Extract the [x, y] coordinate from the center of the cell holding the provided text.  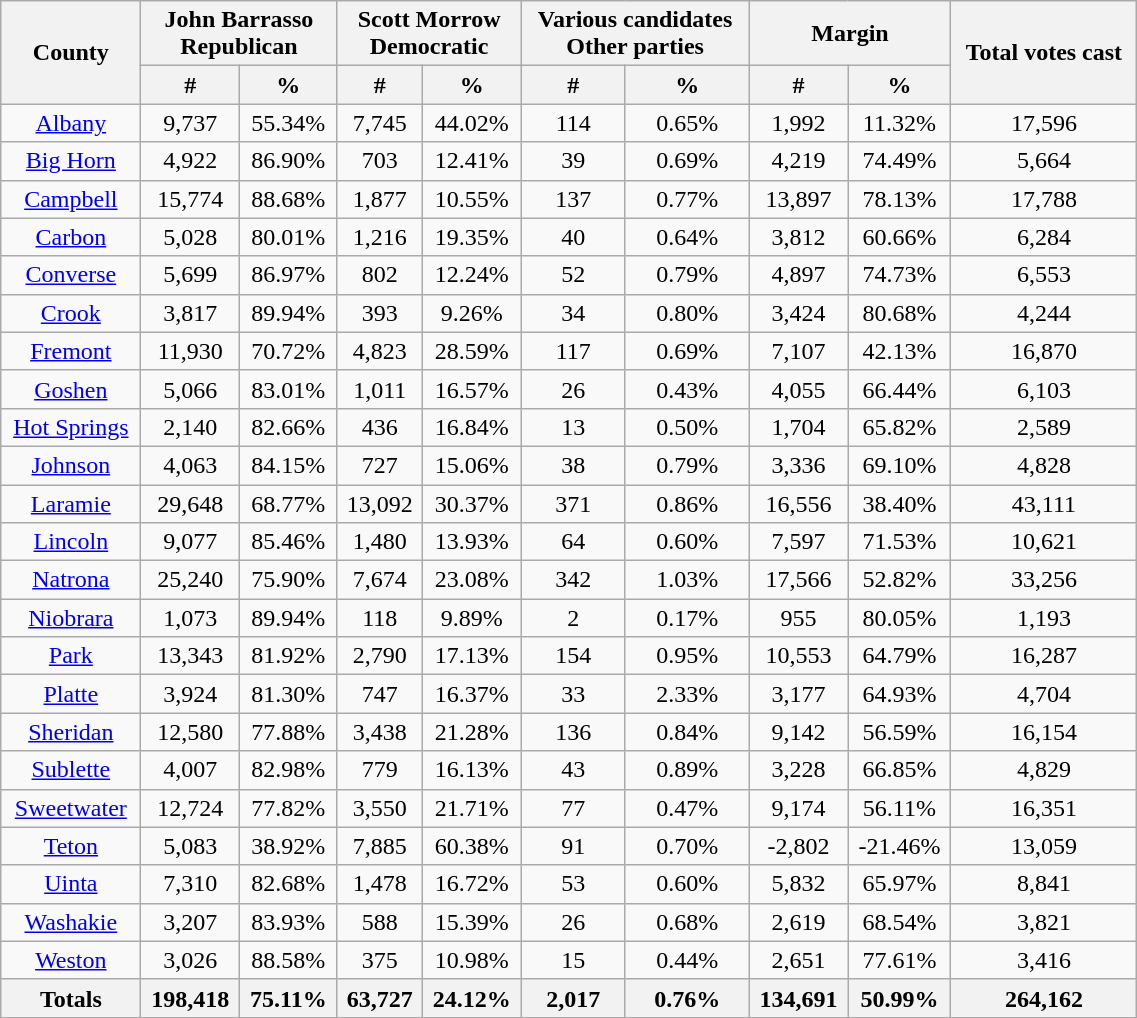
25,240 [190, 580]
9.26% [472, 313]
21.28% [472, 732]
136 [573, 732]
4,897 [798, 275]
2.33% [687, 694]
30.37% [472, 503]
3,812 [798, 237]
1,877 [380, 199]
Sweetwater [71, 808]
747 [380, 694]
0.50% [687, 427]
77.82% [288, 808]
39 [573, 161]
2,589 [1044, 427]
Crook [71, 313]
56.59% [900, 732]
4,063 [190, 465]
114 [573, 123]
Converse [71, 275]
703 [380, 161]
0.84% [687, 732]
17,788 [1044, 199]
11,930 [190, 351]
78.13% [900, 199]
86.97% [288, 275]
40 [573, 237]
Goshen [71, 389]
2,651 [798, 960]
0.68% [687, 922]
9,077 [190, 542]
80.01% [288, 237]
0.95% [687, 656]
3,416 [1044, 960]
10,621 [1044, 542]
4,007 [190, 770]
4,219 [798, 161]
1,073 [190, 618]
9.89% [472, 618]
8,841 [1044, 884]
33 [573, 694]
393 [380, 313]
88.68% [288, 199]
11.32% [900, 123]
1,193 [1044, 618]
154 [573, 656]
53 [573, 884]
1.03% [687, 580]
9,142 [798, 732]
Total votes cast [1044, 52]
13,059 [1044, 846]
74.49% [900, 161]
13.93% [472, 542]
69.10% [900, 465]
16.13% [472, 770]
955 [798, 618]
7,674 [380, 580]
16.84% [472, 427]
56.11% [900, 808]
-21.46% [900, 846]
-2,802 [798, 846]
727 [380, 465]
Carbon [71, 237]
74.73% [900, 275]
134,691 [798, 998]
6,553 [1044, 275]
77.88% [288, 732]
802 [380, 275]
4,922 [190, 161]
2,140 [190, 427]
16,556 [798, 503]
0.17% [687, 618]
7,107 [798, 351]
0.76% [687, 998]
4,244 [1044, 313]
88.58% [288, 960]
33,256 [1044, 580]
3,336 [798, 465]
38.92% [288, 846]
16.57% [472, 389]
16,287 [1044, 656]
3,821 [1044, 922]
Uinta [71, 884]
12.41% [472, 161]
15.06% [472, 465]
16.37% [472, 694]
Johnson [71, 465]
68.54% [900, 922]
28.59% [472, 351]
6,103 [1044, 389]
Totals [71, 998]
52 [573, 275]
4,823 [380, 351]
63,727 [380, 998]
0.47% [687, 808]
Scott MorrowDemocratic [429, 34]
Campbell [71, 199]
Park [71, 656]
77 [573, 808]
10,553 [798, 656]
2,790 [380, 656]
117 [573, 351]
65.82% [900, 427]
16.72% [472, 884]
66.85% [900, 770]
82.68% [288, 884]
3,207 [190, 922]
13,897 [798, 199]
38 [573, 465]
County [71, 52]
15,774 [190, 199]
779 [380, 770]
Lincoln [71, 542]
0.77% [687, 199]
3,228 [798, 770]
3,438 [380, 732]
34 [573, 313]
1,216 [380, 237]
198,418 [190, 998]
15 [573, 960]
Weston [71, 960]
0.44% [687, 960]
4,829 [1044, 770]
38.40% [900, 503]
7,597 [798, 542]
1,478 [380, 884]
43 [573, 770]
Platte [71, 694]
0.64% [687, 237]
71.53% [900, 542]
Fremont [71, 351]
52.82% [900, 580]
66.44% [900, 389]
12,724 [190, 808]
Teton [71, 846]
23.08% [472, 580]
0.65% [687, 123]
13,092 [380, 503]
137 [573, 199]
10.55% [472, 199]
19.35% [472, 237]
5,066 [190, 389]
83.01% [288, 389]
24.12% [472, 998]
29,648 [190, 503]
Big Horn [71, 161]
371 [573, 503]
2,017 [573, 998]
85.46% [288, 542]
Hot Springs [71, 427]
80.68% [900, 313]
50.99% [900, 998]
68.77% [288, 503]
81.30% [288, 694]
0.70% [687, 846]
65.97% [900, 884]
3,550 [380, 808]
5,083 [190, 846]
375 [380, 960]
64 [573, 542]
Sublette [71, 770]
0.43% [687, 389]
118 [380, 618]
6,284 [1044, 237]
7,745 [380, 123]
75.90% [288, 580]
80.05% [900, 618]
5,028 [190, 237]
Albany [71, 123]
91 [573, 846]
0.80% [687, 313]
4,055 [798, 389]
2,619 [798, 922]
12.24% [472, 275]
60.38% [472, 846]
264,162 [1044, 998]
Sheridan [71, 732]
16,154 [1044, 732]
3,924 [190, 694]
Washakie [71, 922]
17.13% [472, 656]
7,310 [190, 884]
12,580 [190, 732]
436 [380, 427]
Laramie [71, 503]
42.13% [900, 351]
83.93% [288, 922]
64.93% [900, 694]
13,343 [190, 656]
55.34% [288, 123]
5,699 [190, 275]
Natrona [71, 580]
5,832 [798, 884]
3,424 [798, 313]
3,026 [190, 960]
9,174 [798, 808]
1,480 [380, 542]
81.92% [288, 656]
1,704 [798, 427]
86.90% [288, 161]
3,817 [190, 313]
7,885 [380, 846]
John BarrassoRepublican [239, 34]
70.72% [288, 351]
Various candidatesOther parties [635, 34]
9,737 [190, 123]
17,596 [1044, 123]
75.11% [288, 998]
0.89% [687, 770]
84.15% [288, 465]
13 [573, 427]
16,870 [1044, 351]
1,011 [380, 389]
5,664 [1044, 161]
64.79% [900, 656]
0.86% [687, 503]
4,828 [1044, 465]
82.66% [288, 427]
17,566 [798, 580]
Margin [850, 34]
15.39% [472, 922]
43,111 [1044, 503]
Niobrara [71, 618]
16,351 [1044, 808]
77.61% [900, 960]
21.71% [472, 808]
60.66% [900, 237]
588 [380, 922]
10.98% [472, 960]
3,177 [798, 694]
82.98% [288, 770]
2 [573, 618]
44.02% [472, 123]
342 [573, 580]
4,704 [1044, 694]
1,992 [798, 123]
